Identify which cell holds the provided text, then report its (x, y) central coordinate. 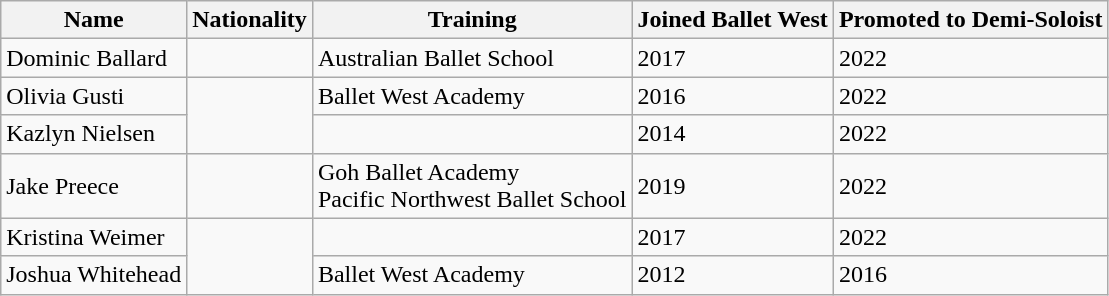
2019 (732, 186)
Olivia Gusti (94, 96)
2012 (732, 275)
Goh Ballet AcademyPacific Northwest Ballet School (472, 186)
Dominic Ballard (94, 58)
2014 (732, 134)
Joshua Whitehead (94, 275)
Kazlyn Nielsen (94, 134)
Name (94, 20)
Jake Preece (94, 186)
Nationality (250, 20)
Kristina Weimer (94, 237)
Joined Ballet West (732, 20)
Promoted to Demi-Soloist (970, 20)
Australian Ballet School (472, 58)
Training (472, 20)
